Return (X, Y) of the center of cell containing provided text 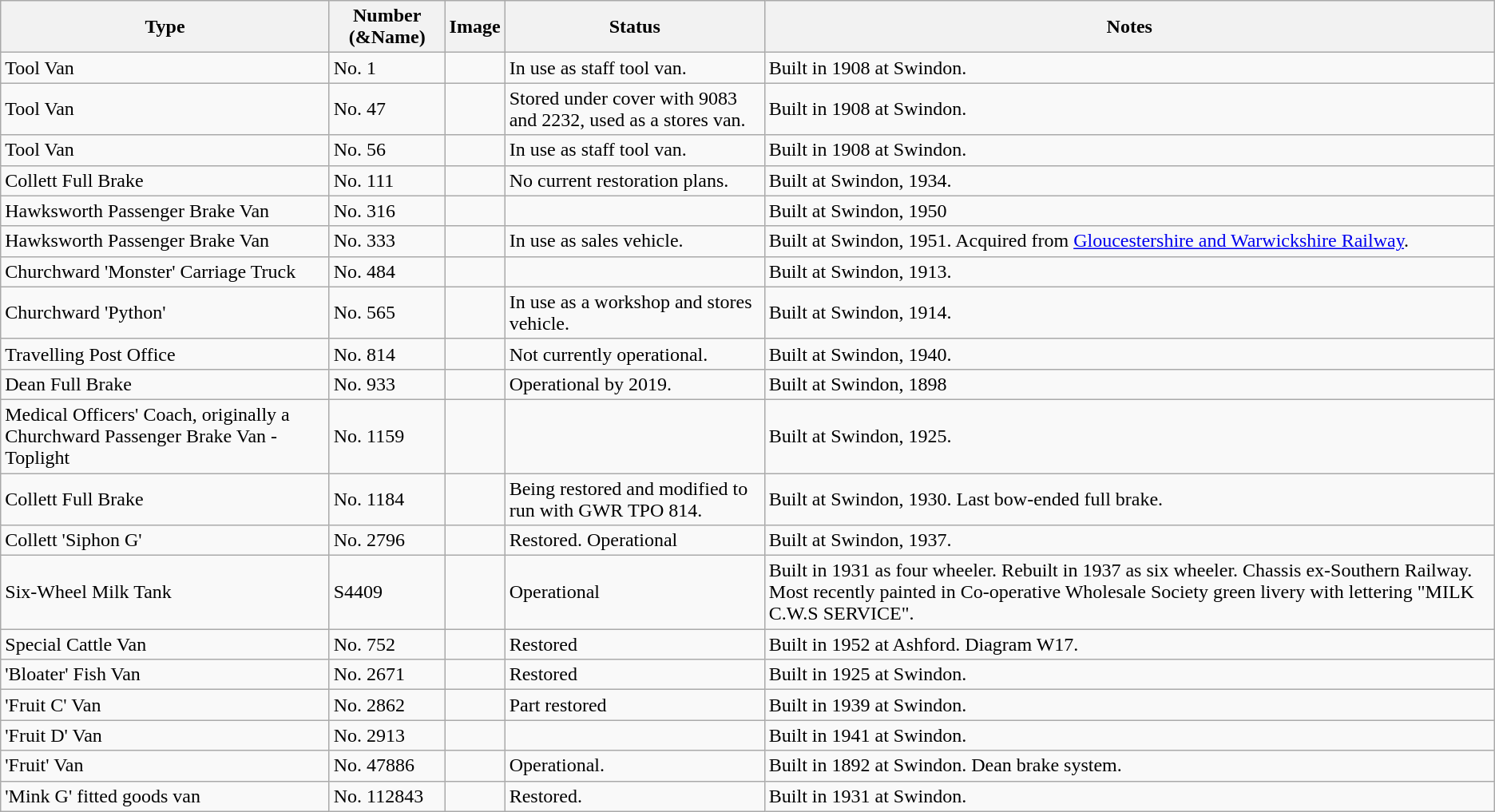
Built at Swindon, 1898 (1129, 384)
Stored under cover with 9083 and 2232, used as a stores van. (634, 109)
Built at Swindon, 1934. (1129, 180)
Built in 1941 at Swindon. (1129, 735)
'Fruit' Van (165, 766)
Being restored and modified to run with GWR TPO 814. (634, 498)
No. 933 (387, 384)
No. 111 (387, 180)
'Fruit C' Van (165, 705)
No. 1184 (387, 498)
Built at Swindon, 1914. (1129, 313)
No. 333 (387, 241)
No current restoration plans. (634, 180)
Status (634, 27)
Churchward 'Monster' Carriage Truck (165, 271)
Restored. Operational (634, 541)
No. 1159 (387, 436)
No. 565 (387, 313)
In use as a workshop and stores vehicle. (634, 313)
No. 2913 (387, 735)
Operational by 2019. (634, 384)
No. 316 (387, 211)
No. 47886 (387, 766)
Built in 1931 at Swindon. (1129, 796)
No. 56 (387, 150)
Not currently operational. (634, 354)
Built at Swindon, 1950 (1129, 211)
Built at Swindon, 1940. (1129, 354)
No. 752 (387, 644)
Collett 'Siphon G' (165, 541)
Built at Swindon, 1913. (1129, 271)
Built at Swindon, 1930. Last bow-ended full brake. (1129, 498)
No. 2796 (387, 541)
No. 2862 (387, 705)
Dean Full Brake (165, 384)
Image (474, 27)
Built at Swindon, 1951. Acquired from Gloucestershire and Warwickshire Railway. (1129, 241)
Medical Officers' Coach, originally a Churchward Passenger Brake Van - Toplight (165, 436)
S4409 (387, 592)
Restored. (634, 796)
Built at Swindon, 1925. (1129, 436)
No. 814 (387, 354)
Built at Swindon, 1937. (1129, 541)
In use as sales vehicle. (634, 241)
Notes (1129, 27)
No. 1 (387, 68)
No. 2671 (387, 675)
Built in 1939 at Swindon. (1129, 705)
Travelling Post Office (165, 354)
Type (165, 27)
'Mink G' fitted goods van (165, 796)
Built in 1925 at Swindon. (1129, 675)
Built in 1952 at Ashford. Diagram W17. (1129, 644)
Six-Wheel Milk Tank (165, 592)
Operational. (634, 766)
Part restored (634, 705)
No. 112843 (387, 796)
No. 47 (387, 109)
Number (&Name) (387, 27)
No. 484 (387, 271)
Special Cattle Van (165, 644)
'Bloater' Fish Van (165, 675)
Churchward 'Python' (165, 313)
'Fruit D' Van (165, 735)
Built in 1892 at Swindon. Dean brake system. (1129, 766)
Operational (634, 592)
